Pinpoint the cell where the given text exists, returning its [X, Y] midpoint coordinate. 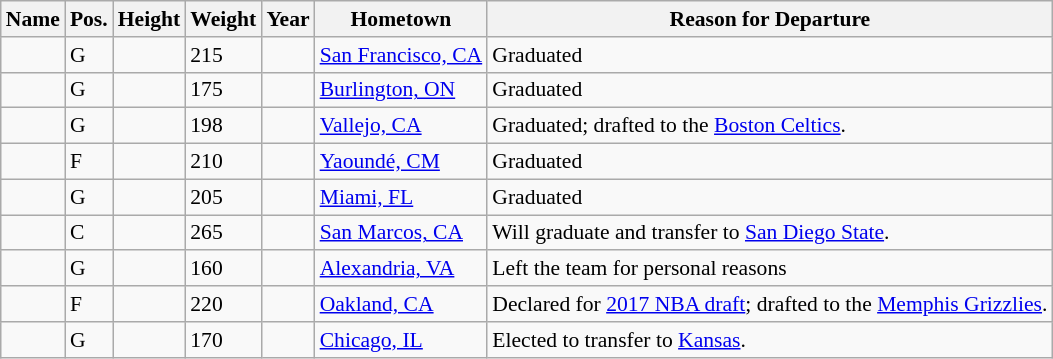
265 [223, 233]
205 [223, 197]
Elected to transfer to Kansas. [770, 340]
Reason for Departure [770, 19]
Graduated; drafted to the Boston Celtics. [770, 126]
Burlington, ON [402, 90]
Hometown [402, 19]
170 [223, 340]
Yaoundé, CM [402, 162]
160 [223, 269]
C [89, 233]
Declared for 2017 NBA draft; drafted to the Memphis Grizzlies. [770, 304]
175 [223, 90]
Will graduate and transfer to San Diego State. [770, 233]
Miami, FL [402, 197]
Left the team for personal reasons [770, 269]
Alexandria, VA [402, 269]
Vallejo, CA [402, 126]
Height [149, 19]
Chicago, IL [402, 340]
San Marcos, CA [402, 233]
210 [223, 162]
San Francisco, CA [402, 55]
220 [223, 304]
Name [33, 19]
Weight [223, 19]
215 [223, 55]
Pos. [89, 19]
Oakland, CA [402, 304]
Year [288, 19]
198 [223, 126]
